Find where the given text appears and provide that cell's center as (x, y) coordinate. 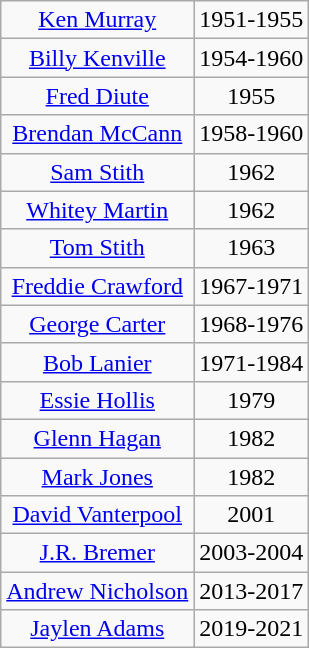
Freddie Crawford (98, 286)
Bob Lanier (98, 362)
Mark Jones (98, 477)
1954-1960 (252, 58)
George Carter (98, 324)
Billy Kenville (98, 58)
1958-1960 (252, 134)
Whitey Martin (98, 210)
1955 (252, 96)
Tom Stith (98, 248)
Sam Stith (98, 172)
2001 (252, 515)
1963 (252, 248)
Glenn Hagan (98, 438)
2013-2017 (252, 591)
Fred Diute (98, 96)
Ken Murray (98, 20)
J.R. Bremer (98, 553)
1968-1976 (252, 324)
David Vanterpool (98, 515)
Brendan McCann (98, 134)
1951-1955 (252, 20)
2003-2004 (252, 553)
Essie Hollis (98, 400)
Jaylen Adams (98, 629)
1971-1984 (252, 362)
1967-1971 (252, 286)
1979 (252, 400)
2019-2021 (252, 629)
Andrew Nicholson (98, 591)
